Find where the given text appears and provide that cell's center as [X, Y] coordinate. 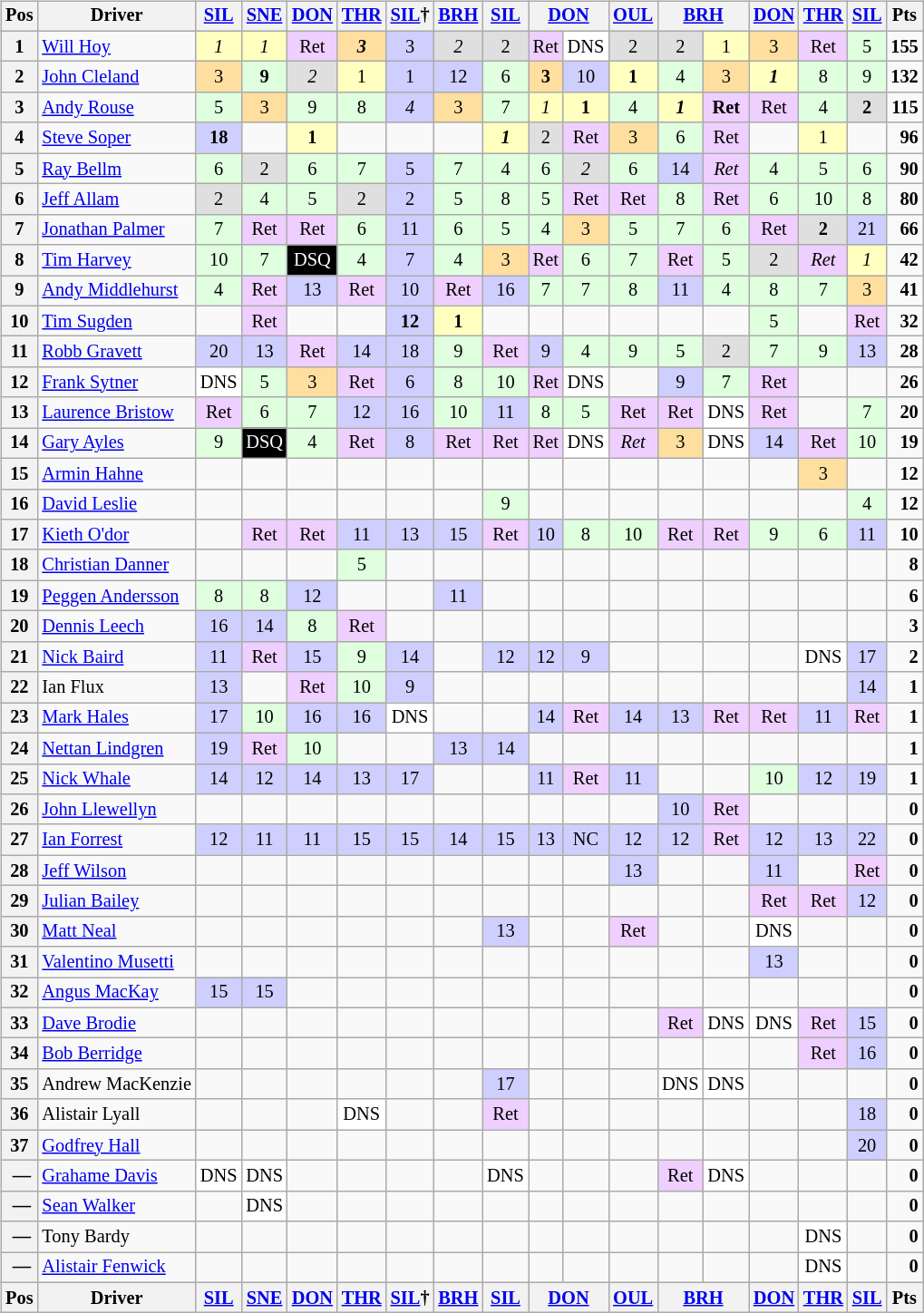
Andrew MacKenzie [116, 1084]
Laurence Bristow [116, 413]
Grahame Davis [116, 1176]
Jeff Allam [116, 199]
Sean Walker [116, 1206]
23 [19, 718]
155 [904, 46]
66 [904, 229]
Nick Whale [116, 779]
33 [19, 1023]
Kieth O'dor [116, 535]
37 [19, 1145]
NC [586, 840]
Valentino Musetti [116, 962]
Ray Bellm [116, 169]
Dennis Leech [116, 627]
Ian Forrest [116, 840]
Steve Soper [116, 138]
Julian Bailey [116, 901]
Bob Berridge [116, 1054]
41 [904, 291]
115 [904, 108]
Dave Brodie [116, 1023]
Matt Neal [116, 931]
John Cleland [116, 77]
Alistair Lyall [116, 1114]
Jonathan Palmer [116, 229]
Nick Baird [116, 656]
29 [19, 901]
David Leslie [116, 504]
Tim Sugden [116, 321]
80 [904, 199]
34 [19, 1054]
Tim Harvey [116, 260]
132 [904, 77]
Andy Middlehurst [116, 291]
Armin Hahne [116, 473]
Frank Sytner [116, 383]
Will Hoy [116, 46]
42 [904, 260]
90 [904, 169]
Alistair Fenwick [116, 1268]
Mark Hales [116, 718]
Andy Rouse [116, 108]
Gary Ayles [116, 443]
Jeff Wilson [116, 870]
25 [19, 779]
36 [19, 1114]
35 [19, 1084]
Angus MacKay [116, 993]
Robb Gravett [116, 352]
31 [19, 962]
Ian Flux [116, 687]
96 [904, 138]
Nettan Lindgren [116, 748]
27 [19, 840]
Tony Bardy [116, 1237]
Godfrey Hall [116, 1145]
Peggen Andersson [116, 596]
John Llewellyn [116, 810]
30 [19, 931]
Christian Danner [116, 565]
24 [19, 748]
